Detect which cell encompasses the target text, then output its [x, y] center coordinate. 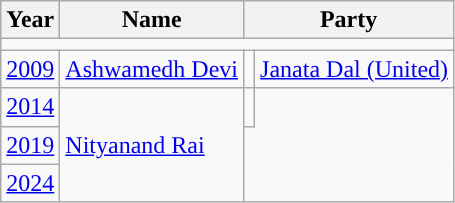
Nityanand Rai [152, 145]
2014 [30, 107]
Janata Dal (United) [354, 69]
Party [349, 20]
2009 [30, 69]
Ashwamedh Devi [152, 69]
2024 [30, 183]
Year [30, 20]
2019 [30, 145]
Name [152, 20]
